Locate the cell with the specified text and output its (X, Y) center coordinate. 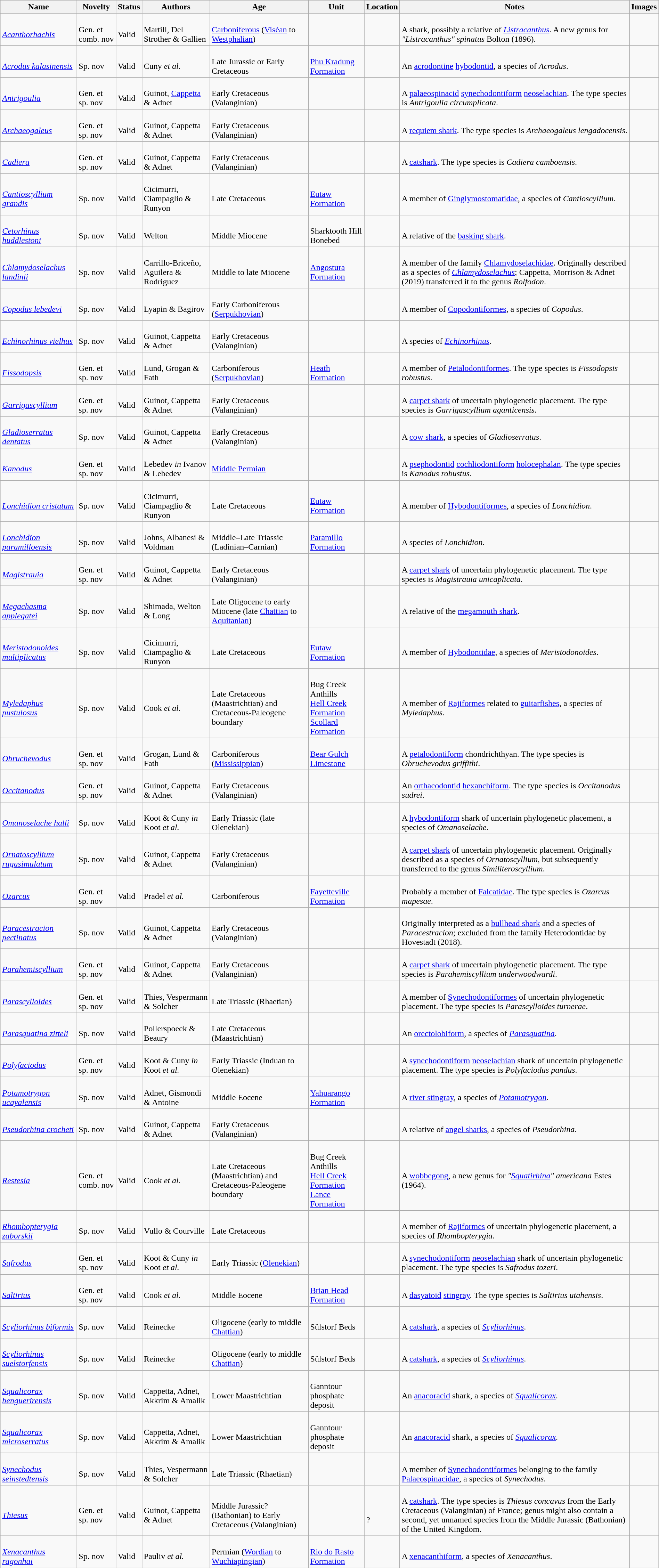
Late Cretaceous (Maastrichtian) (259, 1029)
Paracestracion pectinatus (39, 928)
Welton (176, 231)
Copodus lebedevi (39, 304)
A catshark. The type species is Cadiera camboensis. (514, 157)
Bug Creek Anthills Hell Creek Formation Scollard Formation (336, 703)
Occitanodus (39, 786)
Late Oligocene to early Miocene (late Chattian to Aquitanian) (259, 606)
Archaeogaleus (39, 125)
Parasquatina zitteli (39, 1029)
Xenacanthus ragonhai (39, 1552)
Chlamydoselachus landinii (39, 268)
Antrigoulia (39, 94)
Late Jurassic or Early Cretaceous (259, 62)
Fissodopsis (39, 368)
Name (39, 7)
Heath Formation (336, 368)
Probably a member of Falcatidae. The type species is Ozarcus mapesae. (514, 891)
Middle Jurassic? (Bathonian) to Early Cretaceous (Valanginian) (259, 1510)
Myledaphus pustulosus (39, 703)
A member of Hybodontidae, a species of Meristodonoides. (514, 648)
Status (129, 7)
Middle Miocene (259, 231)
Garrigascyllium (39, 400)
Yahuarango Formation (336, 1093)
A synechodontiform neoselachian shark of uncertain phylogenetic placement. The type species is Polyfaciodus pandus. (514, 1061)
Johns, Albanesi & Voldman (176, 538)
A psephodontid cochliodontiform holocephalan. The type species is Kanodus robustus. (514, 464)
Cuny et al. (176, 62)
Saltirius (39, 1290)
Carboniferous (Serpukhovian) (259, 368)
Cetorhinus huddlestoni (39, 231)
Pauliv et al. (176, 1552)
A requiem shark. The type species is Archaeogaleus lengadocensis. (514, 125)
Kanodus (39, 464)
A river stingray, a species of Potamotrygon. (514, 1093)
Megachasma applegatei (39, 606)
Images (644, 7)
? (382, 1510)
A species of Echinorhinus. (514, 336)
Synechodus seinstedtensis (39, 1469)
Pradel et al. (176, 891)
Lyapin & Bagirov (176, 304)
A member of Synechodontiformes of uncertain phylogenetic placement. The type species is Parascylloides turnerae. (514, 997)
A synechodontiform neoselachian shark of uncertain phylogenetic placement. The type species is Safrodus tozeri. (514, 1258)
Carrillo-Briceño, Aguilera & Rodriguez (176, 268)
A member of Rajiformes related to guitarfishes, a species of Myledaphus. (514, 703)
A palaeospinacid synechodontiform neoselachian. The type species is Antrigoulia circumplicata. (514, 94)
Location (382, 7)
Middle Permian (259, 464)
A cow shark, a species of Gladioserratus. (514, 432)
Polyfaciodus (39, 1061)
Brian Head Formation (336, 1290)
A relative of angel sharks, a species of Pseudorhina. (514, 1125)
Early Triassic (Olenekian) (259, 1258)
Bug Creek Anthills Hell Creek Formation Lance Formation (336, 1176)
Scyliorhinus suelstorfensis (39, 1354)
Ornatoscyllium rugasimulatum (39, 854)
Echinorhinus vielhus (39, 336)
A member of Petalodontiformes. The type species is Fissodopsis robustus. (514, 368)
Lund, Grogan & Fath (176, 368)
Obruchevodus (39, 754)
Middle–Late Triassic (Ladinian–Carnian) (259, 538)
A member of Copodontiformes, a species of Copodus. (514, 304)
Lebedev in Ivanov & Lebedev (176, 464)
Grogan, Lund & Fath (176, 754)
Acrodus kalasinensis (39, 62)
Middle to late Miocene (259, 268)
An orectolobiform, a species of Parasquatina. (514, 1029)
A carpet shark of uncertain phylogenetic placement. The type species is Parahemiscyllium underwoodwardi. (514, 965)
Lonchidion paramilloensis (39, 538)
A hybodontiform shark of uncertain phylogenetic placement, a species of Omanoselache. (514, 818)
Squalicorax benguerirensis (39, 1391)
A xenacanthiform, a species of Xenacanthus. (514, 1552)
Carboniferous (Mississippian) (259, 754)
Rhombopterygia zaborskii (39, 1226)
Cadiera (39, 157)
Adnet, Gismondi & Antoine (176, 1093)
Early Triassic (Induan to Olenekian) (259, 1061)
Carboniferous (Viséan to Westphalian) (259, 30)
Carboniferous (259, 891)
A carpet shark of uncertain phylogenetic placement. The type species is Magistrauia unicaplicata. (514, 570)
A relative of the basking shark. (514, 231)
Rio do Rasto Formation (336, 1552)
An orthacodontid hexanchiform. The type species is Occitanodus sudrei. (514, 786)
Potamotrygon ucayalensis (39, 1093)
Omanoselache halli (39, 818)
Scyliorhinus biformis (39, 1322)
Thiesus (39, 1510)
Lonchidion cristatum (39, 501)
Early Carboniferous (Serpukhovian) (259, 304)
A species of Lonchidion. (514, 538)
Ozarcus (39, 891)
Originally interpreted as a bullhead shark and a species of Paracestracion; excluded from the family Heterodontidae by Hovestadt (2018). (514, 928)
Notes (514, 7)
A carpet shark of uncertain phylogenetic placement. The type species is Garrigascyllium aganticensis. (514, 400)
Parascylloides (39, 997)
Martill, Del Strother & Gallien (176, 30)
An acrodontine hybodontid, a species of Acrodus. (514, 62)
Acanthorhachis (39, 30)
Unit (336, 7)
A relative of the megamouth shark. (514, 606)
A dasyatoid stingray. The type species is Saltirius utahensis. (514, 1290)
Gladioserratus dentatus (39, 432)
Meristodonoides multiplicatus (39, 648)
Parahemiscyllium (39, 965)
Restesia (39, 1176)
Permian (Wordian to Wuchiapingian) (259, 1552)
Vullo & Courville (176, 1226)
A member of Ginglymostomatidae, a species of Cantioscyllium. (514, 194)
Bear Gulch Limestone (336, 754)
A wobbegong, a new genus for "Squatirhina" americana Estes (1964). (514, 1176)
Cantioscyllium grandis (39, 194)
Pollerspoeck & Beaury (176, 1029)
A member of Rajiformes of uncertain phylogenetic placement, a species of Rhombopterygia. (514, 1226)
Authors (176, 7)
Paramillo Formation (336, 538)
Shimada, Welton & Long (176, 606)
A member of Synechodontiformes belonging to the family Palaeospinacidae, a species of Synechodus. (514, 1469)
Phu Kradung Formation (336, 62)
Early Triassic (late Olenekian) (259, 818)
Pseudorhina crocheti (39, 1125)
Magistrauia (39, 570)
Novelty (96, 7)
A petalodontiform chondrichthyan. The type species is Obruchevodus griffithi. (514, 754)
Fayetteville Formation (336, 891)
Age (259, 7)
Safrodus (39, 1258)
Angostura Formation (336, 268)
A shark, possibly a relative of Listracanthus. A new genus for "Listracanthus" spinatus Bolton (1896). (514, 30)
A member of Hybodontiformes, a species of Lonchidion. (514, 501)
Squalicorax microserratus (39, 1432)
Sharktooth Hill Bonebed (336, 231)
